Detect which cell encompasses the target text, then output its (X, Y) center coordinate. 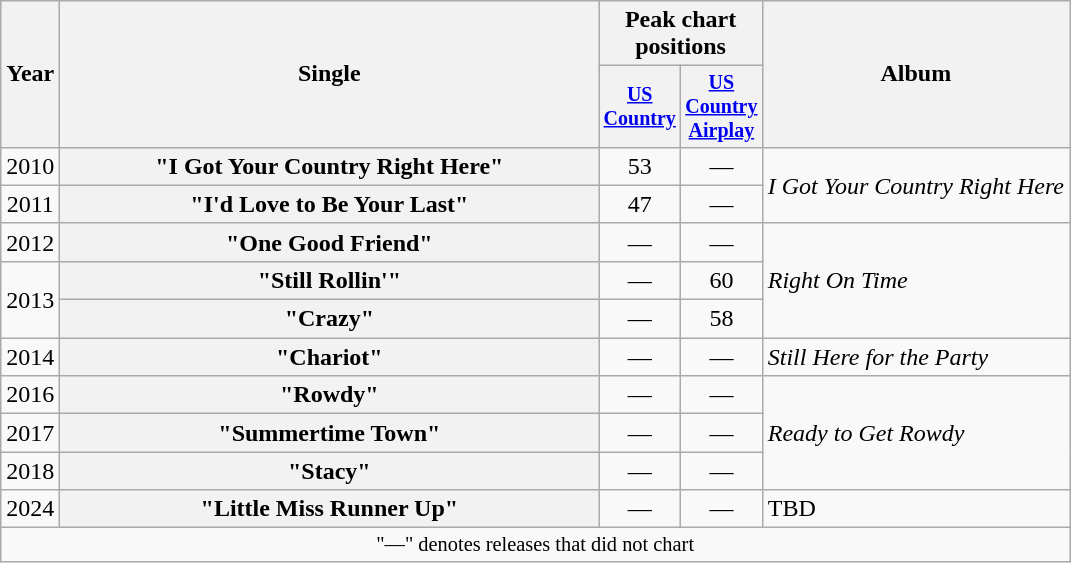
Still Here for the Party (916, 357)
2010 (30, 166)
Peak chartpositions (680, 34)
2024 (30, 509)
"Chariot" (330, 357)
2018 (30, 471)
47 (640, 204)
2014 (30, 357)
Album (916, 74)
"Little Miss Runner Up" (330, 509)
Year (30, 74)
"Rowdy" (330, 395)
"I'd Love to Be Your Last" (330, 204)
US Country Airplay (722, 106)
"—" denotes releases that did not chart (536, 545)
US Country (640, 106)
"Summertime Town" (330, 433)
"I Got Your Country Right Here" (330, 166)
53 (640, 166)
Ready to Get Rowdy (916, 433)
2013 (30, 299)
2011 (30, 204)
Right On Time (916, 280)
"Crazy" (330, 319)
"Still Rollin'" (330, 280)
2016 (30, 395)
60 (722, 280)
I Got Your Country Right Here (916, 185)
TBD (916, 509)
2017 (30, 433)
Single (330, 74)
"One Good Friend" (330, 242)
58 (722, 319)
2012 (30, 242)
"Stacy" (330, 471)
